Provide the (x, y) coordinate of the cell's center where the given text is located.  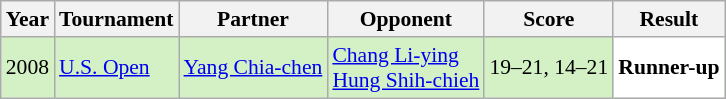
Opponent (406, 19)
U.S. Open (116, 68)
Chang Li-ying Hung Shih-chieh (406, 68)
Yang Chia-chen (254, 68)
Year (28, 19)
Result (668, 19)
19–21, 14–21 (548, 68)
Score (548, 19)
Runner-up (668, 68)
2008 (28, 68)
Partner (254, 19)
Tournament (116, 19)
